Locate the cell with the specified text and output its [x, y] center coordinate. 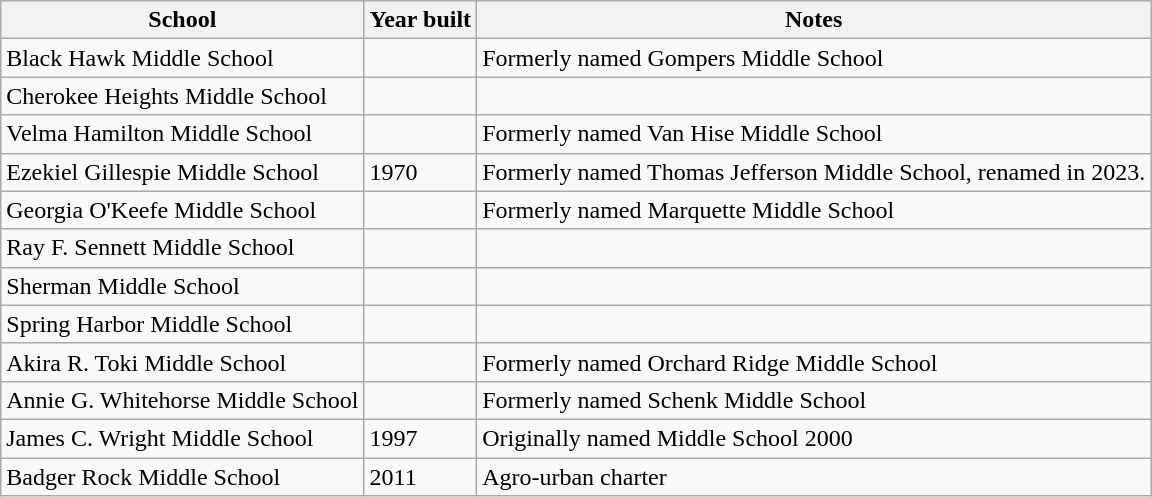
Notes [814, 20]
Formerly named Schenk Middle School [814, 400]
1970 [420, 172]
Formerly named Orchard Ridge Middle School [814, 362]
James C. Wright Middle School [182, 438]
Sherman Middle School [182, 286]
School [182, 20]
Formerly named Thomas Jefferson Middle School, renamed in 2023. [814, 172]
Ray F. Sennett Middle School [182, 248]
Annie G. Whitehorse Middle School [182, 400]
1997 [420, 438]
Badger Rock Middle School [182, 477]
Cherokee Heights Middle School [182, 96]
Formerly named Van Hise Middle School [814, 134]
Formerly named Marquette Middle School [814, 210]
Agro-urban charter [814, 477]
Formerly named Gompers Middle School [814, 58]
Akira R. Toki Middle School [182, 362]
Velma Hamilton Middle School [182, 134]
Originally named Middle School 2000 [814, 438]
Ezekiel Gillespie Middle School [182, 172]
2011 [420, 477]
Georgia O'Keefe Middle School [182, 210]
Black Hawk Middle School [182, 58]
Spring Harbor Middle School [182, 324]
Year built [420, 20]
